For the text-containing cell, return its midpoint in [x, y] coordinate format. 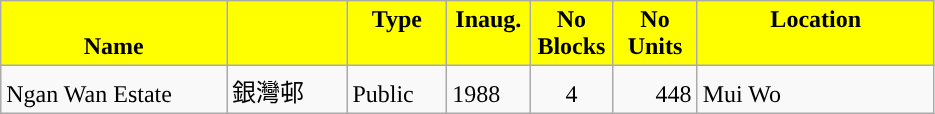
Ngan Wan Estate [114, 90]
4 [572, 90]
Mui Wo [816, 90]
Location [816, 34]
Type [397, 34]
448 [655, 90]
1988 [488, 90]
Name [114, 34]
銀灣邨 [287, 90]
No Units [655, 34]
No Blocks [572, 34]
Public [397, 90]
Inaug. [488, 34]
